Determine the [x, y] coordinate at the center of the cell enclosing the given text.  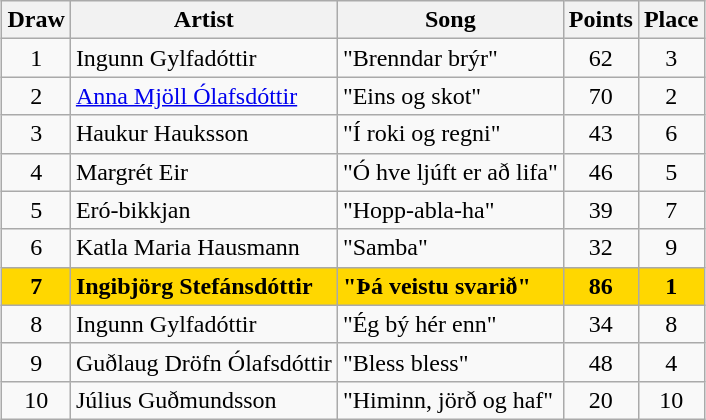
"Brenndar brýr" [450, 58]
32 [600, 248]
Haukur Hauksson [204, 134]
70 [600, 96]
"Þá veistu svarið" [450, 286]
48 [600, 362]
"Ó hve ljúft er að lifa" [450, 172]
86 [600, 286]
"Í roki og regni" [450, 134]
Margrét Eir [204, 172]
Place [671, 20]
Július Guðmundsson [204, 400]
Ingibjörg Stefánsdóttir [204, 286]
Song [450, 20]
Eró-bikkjan [204, 210]
Anna Mjöll Ólafsdóttir [204, 96]
46 [600, 172]
62 [600, 58]
Guðlaug Dröfn Ólafsdóttir [204, 362]
"Eins og skot" [450, 96]
Points [600, 20]
34 [600, 324]
Artist [204, 20]
"Hopp-abla-ha" [450, 210]
Draw [36, 20]
20 [600, 400]
"Himinn, jörð og haf" [450, 400]
"Ég bý hér enn" [450, 324]
"Samba" [450, 248]
43 [600, 134]
"Bless bless" [450, 362]
Katla Maria Hausmann [204, 248]
39 [600, 210]
